Identify which cell holds the provided text, then report its (x, y) central coordinate. 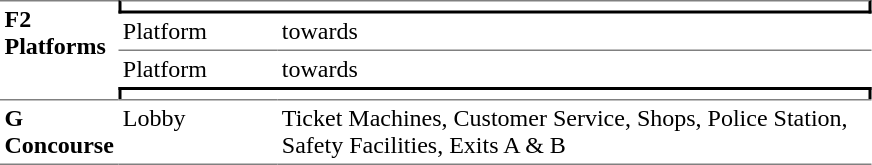
GConcourse (59, 132)
Ticket Machines, Customer Service, Shops, Police Station, Safety Facilities, Exits A & B (574, 132)
F2Platforms (59, 50)
Lobby (198, 132)
